Identify which cell holds the provided text, then report its [X, Y] central coordinate. 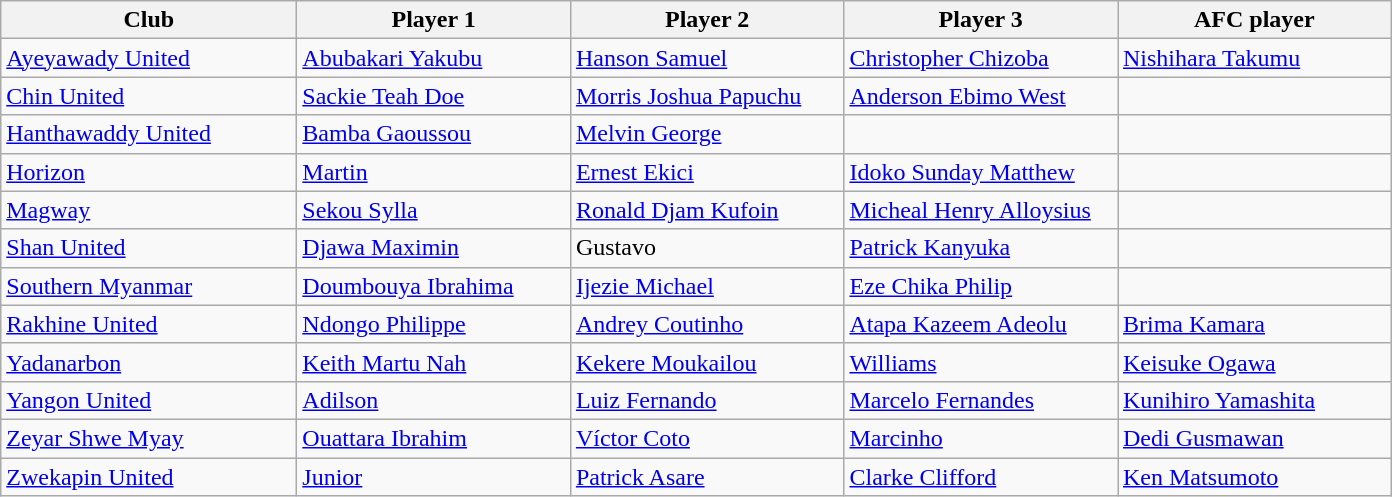
Ndongo Philippe [434, 324]
Shan United [149, 248]
Player 3 [981, 20]
Horizon [149, 172]
Club [149, 20]
Hanthawaddy United [149, 134]
Abubakari Yakubu [434, 58]
Gustavo [707, 248]
Player 2 [707, 20]
Eze Chika Philip [981, 286]
Atapa Kazeem Adeolu [981, 324]
Zwekapin United [149, 477]
Adilson [434, 400]
Yangon United [149, 400]
Micheal Henry Alloysius [981, 210]
Ayeyawady United [149, 58]
Hanson Samuel [707, 58]
Yadanarbon [149, 362]
Sackie Teah Doe [434, 96]
Luiz Fernando [707, 400]
Magway [149, 210]
Williams [981, 362]
Christopher Chizoba [981, 58]
Ernest Ekici [707, 172]
Kekere Moukailou [707, 362]
Djawa Maximin [434, 248]
Andrey Coutinho [707, 324]
Player 1 [434, 20]
Ken Matsumoto [1255, 477]
Marcelo Fernandes [981, 400]
Nishihara Takumu [1255, 58]
Clarke Clifford [981, 477]
Kunihiro Yamashita [1255, 400]
Sekou Sylla [434, 210]
Junior [434, 477]
Idoko Sunday Matthew [981, 172]
Ouattara Ibrahim [434, 438]
Zeyar Shwe Myay [149, 438]
Ronald Djam Kufoin [707, 210]
AFC player [1255, 20]
Martin [434, 172]
Morris Joshua Papuchu [707, 96]
Rakhine United [149, 324]
Bamba Gaoussou [434, 134]
Brima Kamara [1255, 324]
Southern Myanmar [149, 286]
Keisuke Ogawa [1255, 362]
Melvin George [707, 134]
Anderson Ebimo West [981, 96]
Patrick Kanyuka [981, 248]
Marcinho [981, 438]
Víctor Coto [707, 438]
Doumbouya Ibrahima [434, 286]
Chin United [149, 96]
Dedi Gusmawan [1255, 438]
Patrick Asare [707, 477]
Ijezie Michael [707, 286]
Keith Martu Nah [434, 362]
